Output the (x, y) coordinate of the center of the cell containing the given text.  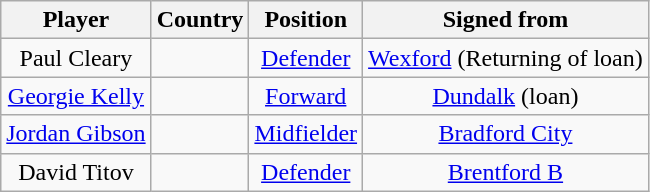
Georgie Kelly (76, 96)
Brentford B (506, 172)
Jordan Gibson (76, 134)
Midfielder (306, 134)
Country (200, 20)
Signed from (506, 20)
Paul Cleary (76, 58)
Dundalk (loan) (506, 96)
David Titov (76, 172)
Bradford City (506, 134)
Position (306, 20)
Player (76, 20)
Wexford (Returning of loan) (506, 58)
Forward (306, 96)
